From the cell containing the given text, extract its center point as (x, y) coordinate. 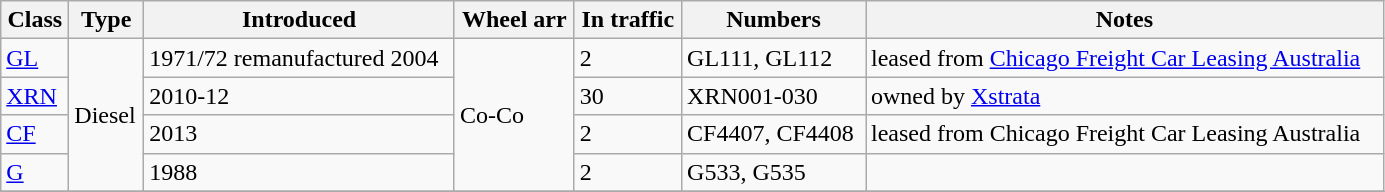
CF (35, 134)
2010-12 (300, 96)
CF4407, CF4408 (774, 134)
GL (35, 58)
In traffic (628, 20)
Diesel (106, 115)
30 (628, 96)
XRN001-030 (774, 96)
Introduced (300, 20)
1971/72 remanufactured 2004 (300, 58)
G (35, 172)
GL111, GL112 (774, 58)
XRN (35, 96)
Numbers (774, 20)
Co-Co (514, 115)
Class (35, 20)
2013 (300, 134)
Notes (1125, 20)
Type (106, 20)
G533, G535 (774, 172)
1988 (300, 172)
Wheel arr (514, 20)
owned by Xstrata (1125, 96)
